Return (x, y) of the center of cell containing provided text 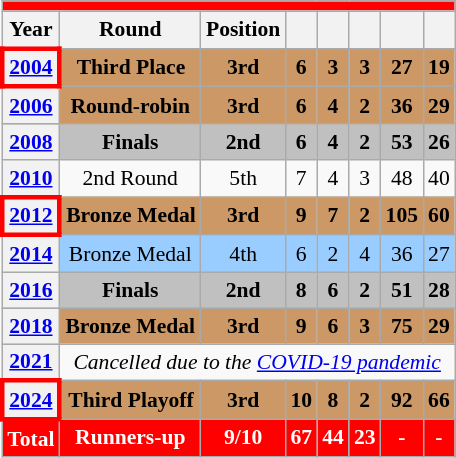
Total (30, 438)
48 (402, 178)
67 (301, 438)
Third Place (130, 68)
4th (243, 254)
10 (301, 400)
Cancelled due to the COVID-19 pandemic (258, 362)
2018 (30, 326)
2024 (30, 400)
51 (402, 291)
53 (402, 142)
92 (402, 400)
19 (439, 68)
2nd Round (130, 178)
60 (439, 216)
26 (439, 142)
2006 (30, 106)
2012 (30, 216)
Runners-up (130, 438)
Year (30, 30)
2016 (30, 291)
9/10 (243, 438)
Round-robin (130, 106)
75 (402, 326)
Round (130, 30)
40 (439, 178)
2004 (30, 68)
66 (439, 400)
2014 (30, 254)
Position (243, 30)
23 (365, 438)
2021 (30, 362)
2008 (30, 142)
105 (402, 216)
28 (439, 291)
Third Playoff (130, 400)
2010 (30, 178)
5th (243, 178)
44 (333, 438)
